Find where the given text appears and provide that cell's center as (x, y) coordinate. 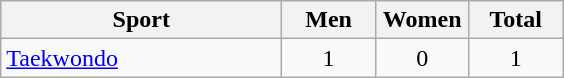
Total (516, 20)
Taekwondo (142, 58)
Sport (142, 20)
0 (422, 58)
Women (422, 20)
Men (329, 20)
